Detect which cell encompasses the target text, then output its (x, y) center coordinate. 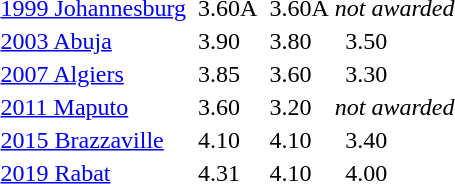
3.80 (299, 41)
3.90 (228, 41)
3.85 (228, 74)
3.20 (299, 107)
